Output the (X, Y) coordinate of the center of the cell containing the given text.  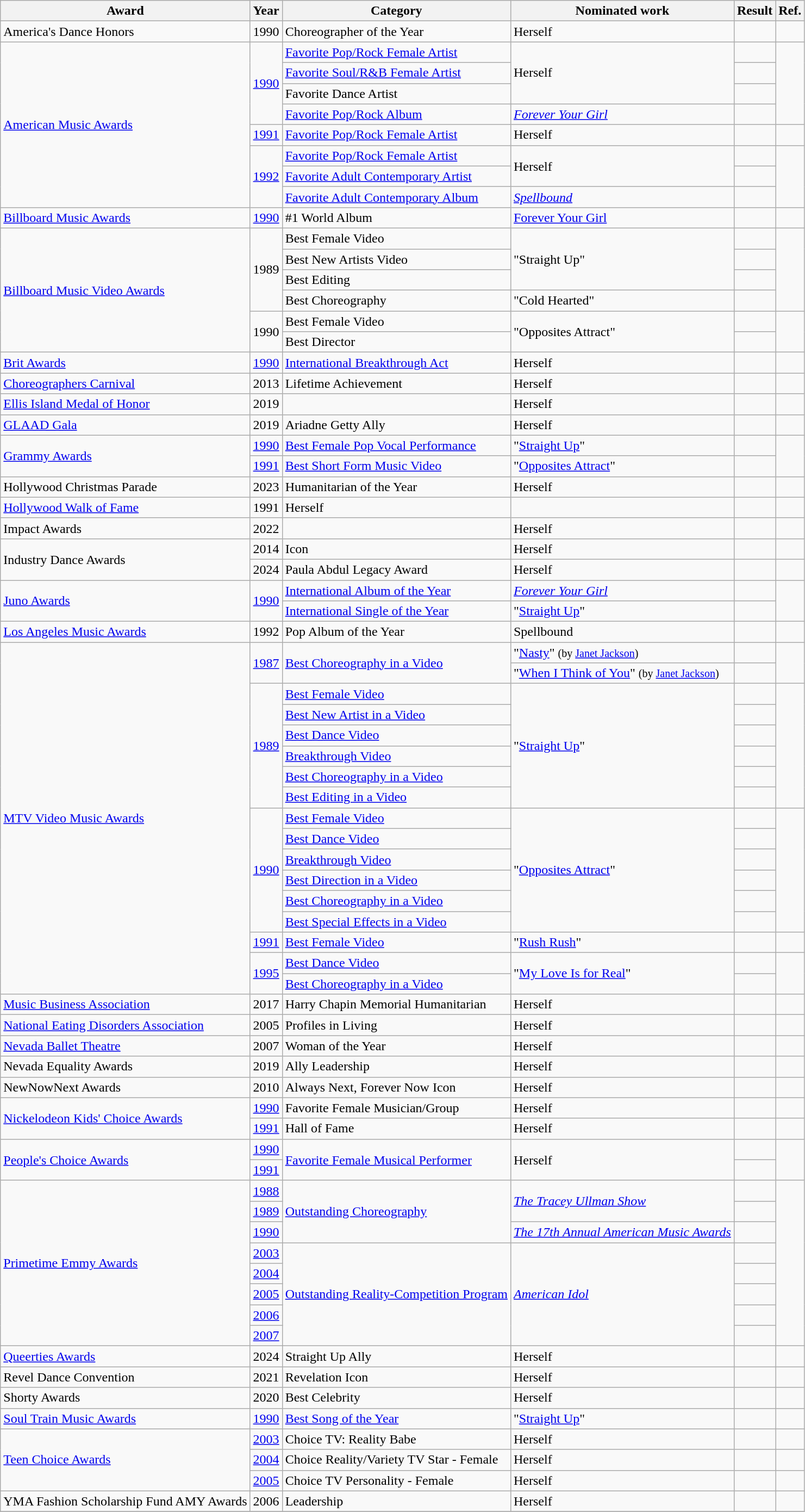
Best Editing in a Video (396, 797)
Award (125, 11)
Ally Leadership (396, 1067)
2021 (266, 1377)
Pop Album of the Year (396, 632)
Los Angeles Music Awards (125, 632)
Humanitarian of the Year (396, 487)
Woman of the Year (396, 1046)
Industry Dance Awards (125, 559)
"Nasty" (by Janet Jackson) (622, 653)
Nominated work (622, 11)
Impact Awards (125, 528)
Revelation Icon (396, 1377)
MTV Video Music Awards (125, 818)
Choice TV Personality - Female (396, 1480)
Favorite Female Musician/Group (396, 1108)
GLAAD Gala (125, 425)
Hollywood Christmas Parade (125, 487)
Grammy Awards (125, 456)
Best New Artists Video (396, 259)
Ariadne Getty Ally (396, 425)
Leadership (396, 1501)
1987 (266, 663)
"When I Think of You" (by Janet Jackson) (622, 673)
National Eating Disorders Association (125, 1025)
Outstanding Reality-Competition Program (396, 1294)
Best Direction in a Video (396, 880)
YMA Fashion Scholarship Fund AMY Awards (125, 1501)
2023 (266, 487)
"Rush Rush" (622, 943)
Hall of Fame (396, 1129)
Best Celebrity (396, 1398)
Favorite Female Musical Performer (396, 1160)
Teen Choice Awards (125, 1460)
Always Next, Forever Now Icon (396, 1087)
2010 (266, 1087)
American Idol (622, 1294)
Favorite Adult Contemporary Album (396, 197)
Best New Artist in a Video (396, 715)
2013 (266, 383)
Best Choreography (396, 301)
2014 (266, 549)
Favorite Pop/Rock Album (396, 114)
2022 (266, 528)
1995 (266, 974)
Lifetime Achievement (396, 383)
Harry Chapin Memorial Humanitarian (396, 1005)
Hollywood Walk of Fame (125, 507)
Nickelodeon Kids' Choice Awards (125, 1118)
Year (266, 11)
Profiles in Living (396, 1025)
Best Special Effects in a Video (396, 922)
Outstanding Choreography (396, 1211)
International Album of the Year (396, 590)
Favorite Adult Contemporary Artist (396, 176)
Billboard Music Video Awards (125, 290)
American Music Awards (125, 125)
Choice TV: Reality Babe (396, 1439)
The 17th Annual American Music Awards (622, 1232)
America's Dance Honors (125, 32)
Revel Dance Convention (125, 1377)
International Breakthrough Act (396, 363)
Juno Awards (125, 600)
Ref. (790, 11)
Shorty Awards (125, 1398)
Favorite Dance Artist (396, 94)
Ellis Island Medal of Honor (125, 404)
1988 (266, 1191)
Billboard Music Awards (125, 218)
"Cold Hearted" (622, 301)
Best Short Form Music Video (396, 466)
Choice Reality/Variety TV Star - Female (396, 1460)
Straight Up Ally (396, 1356)
People's Choice Awards (125, 1160)
Best Director (396, 342)
International Single of the Year (396, 611)
Brit Awards (125, 363)
Nevada Equality Awards (125, 1067)
"My Love Is for Real" (622, 974)
Best Editing (396, 280)
Best Song of the Year (396, 1418)
Favorite Soul/R&B Female Artist (396, 73)
#1 World Album (396, 218)
2017 (266, 1005)
Best Female Pop Vocal Performance (396, 445)
Paula Abdul Legacy Award (396, 569)
Icon (396, 549)
Category (396, 11)
The Tracey Ullman Show (622, 1201)
Choreographers Carnival (125, 383)
Primetime Emmy Awards (125, 1263)
Music Business Association (125, 1005)
2020 (266, 1398)
Nevada Ballet Theatre (125, 1046)
Queerties Awards (125, 1356)
Result (754, 11)
Soul Train Music Awards (125, 1418)
NewNowNext Awards (125, 1087)
Choreographer of the Year (396, 32)
